From the cell containing the given text, extract its center point as (X, Y) coordinate. 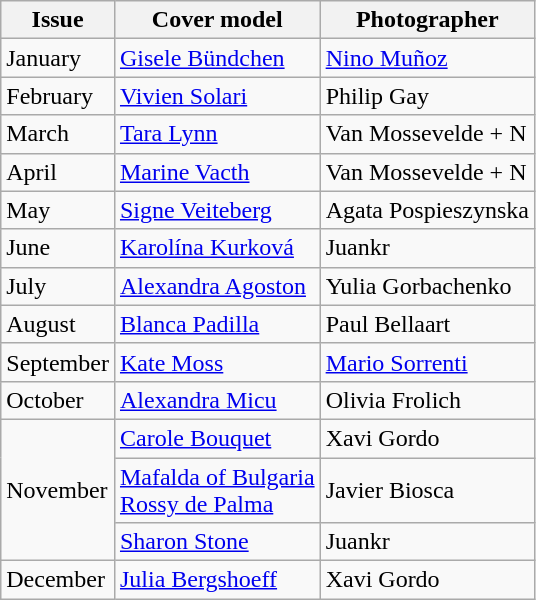
Mafalda of BulgariaRossy de Palma (217, 490)
Vivien Solari (217, 96)
Nino Muñoz (427, 58)
Alexandra Micu (217, 400)
Gisele Bündchen (217, 58)
February (58, 96)
Signe Veiteberg (217, 210)
June (58, 248)
Carole Bouquet (217, 438)
September (58, 362)
Julia Bergshoeff (217, 580)
Kate Moss (217, 362)
July (58, 286)
Javier Biosca (427, 490)
Alexandra Agoston (217, 286)
October (58, 400)
Blanca Padilla (217, 324)
November (58, 490)
Yulia Gorbachenko (427, 286)
January (58, 58)
Paul Bellaart (427, 324)
Agata Pospieszynska (427, 210)
Photographer (427, 20)
Mario Sorrenti (427, 362)
Sharon Stone (217, 542)
Tara Lynn (217, 134)
May (58, 210)
August (58, 324)
April (58, 172)
Olivia Frolich (427, 400)
Karolína Kurková (217, 248)
Cover model (217, 20)
December (58, 580)
Marine Vacth (217, 172)
March (58, 134)
Issue (58, 20)
Philip Gay (427, 96)
